Capture the cell that displays the provided text and extract its (x, y) central coordinate. 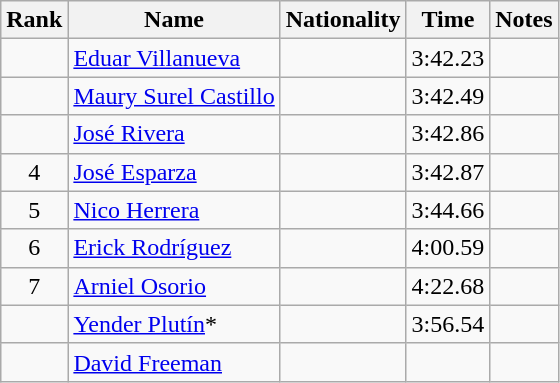
4:22.68 (448, 286)
6 (34, 248)
José Rivera (174, 134)
3:42.23 (448, 58)
7 (34, 286)
Yender Plutín* (174, 324)
3:42.49 (448, 96)
Arniel Osorio (174, 286)
4:00.59 (448, 248)
Notes (524, 20)
Nationality (343, 20)
4 (34, 172)
5 (34, 210)
Name (174, 20)
3:44.66 (448, 210)
3:42.87 (448, 172)
Eduar Villanueva (174, 58)
José Esparza (174, 172)
3:56.54 (448, 324)
3:42.86 (448, 134)
Maury Surel Castillo (174, 96)
David Freeman (174, 362)
Erick Rodríguez (174, 248)
Time (448, 20)
Nico Herrera (174, 210)
Rank (34, 20)
